Determine the [x, y] coordinate at the center of the cell enclosing the given text.  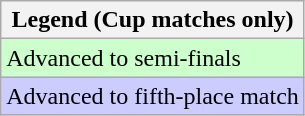
Advanced to fifth-place match [153, 96]
Legend (Cup matches only) [153, 20]
Advanced to semi-finals [153, 58]
